Determine the (X, Y) coordinate at the center of the cell enclosing the given text.  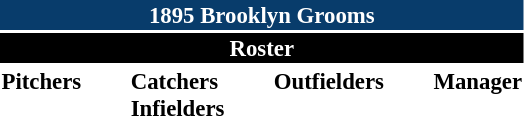
1895 Brooklyn Grooms (262, 15)
Roster (262, 48)
